From the cell containing the given text, extract its center point as (X, Y) coordinate. 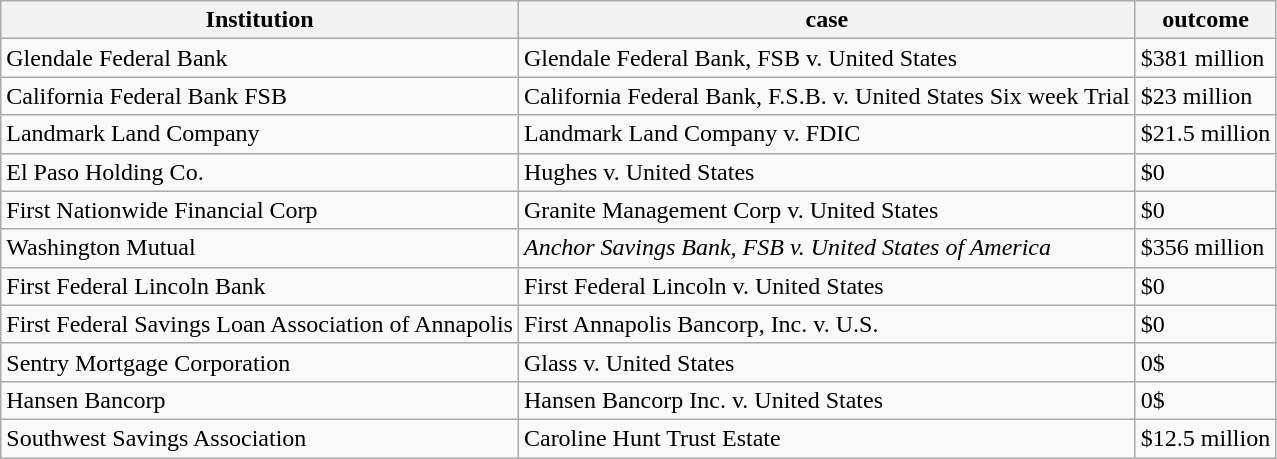
$23 million (1205, 96)
California Federal Bank, F.S.B. v. United States Six week Trial (826, 96)
Institution (260, 20)
$381 million (1205, 58)
Hughes v. United States (826, 172)
$21.5 million (1205, 134)
Glendale Federal Bank (260, 58)
Caroline Hunt Trust Estate (826, 438)
outcome (1205, 20)
El Paso Holding Co. (260, 172)
Landmark Land Company (260, 134)
Sentry Mortgage Corporation (260, 362)
Glass v. United States (826, 362)
Hansen Bancorp (260, 400)
$12.5 million (1205, 438)
case (826, 20)
Anchor Savings Bank, FSB v. United States of America (826, 248)
$356 million (1205, 248)
Landmark Land Company v. FDIC (826, 134)
First Annapolis Bancorp, Inc. v. U.S. (826, 324)
First Federal Lincoln v. United States (826, 286)
Hansen Bancorp Inc. v. United States (826, 400)
First Federal Lincoln Bank (260, 286)
First Nationwide Financial Corp (260, 210)
Washington Mutual (260, 248)
Glendale Federal Bank, FSB v. United States (826, 58)
Granite Management Corp v. United States (826, 210)
Southwest Savings Association (260, 438)
California Federal Bank FSB (260, 96)
First Federal Savings Loan Association of Annapolis (260, 324)
